Detect which cell encompasses the target text, then output its (x, y) center coordinate. 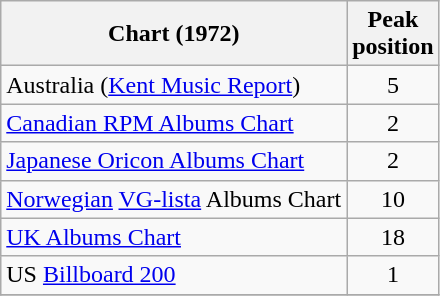
US Billboard 200 (174, 275)
1 (393, 275)
5 (393, 85)
Canadian RPM Albums Chart (174, 123)
Chart (1972) (174, 34)
18 (393, 237)
10 (393, 199)
Australia (Kent Music Report) (174, 85)
Peakposition (393, 34)
Japanese Oricon Albums Chart (174, 161)
UK Albums Chart (174, 237)
Norwegian VG-lista Albums Chart (174, 199)
